Scan for the cell matching the given text and deliver its [x, y] coordinate at center. 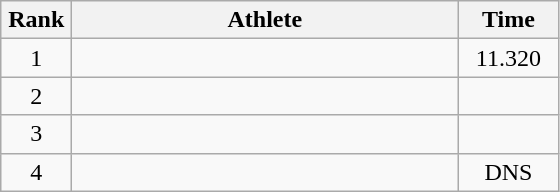
3 [36, 134]
Rank [36, 20]
11.320 [508, 58]
2 [36, 96]
1 [36, 58]
DNS [508, 172]
Time [508, 20]
4 [36, 172]
Athlete [265, 20]
